Scan for the cell matching the given text and deliver its (X, Y) coordinate at center. 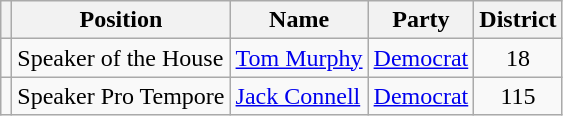
18 (518, 58)
Speaker Pro Tempore (121, 96)
Tom Murphy (299, 58)
Party (421, 20)
Name (299, 20)
Jack Connell (299, 96)
Speaker of the House (121, 58)
115 (518, 96)
Position (121, 20)
District (518, 20)
